Output the (x, y) coordinate of the center of the cell containing the given text.  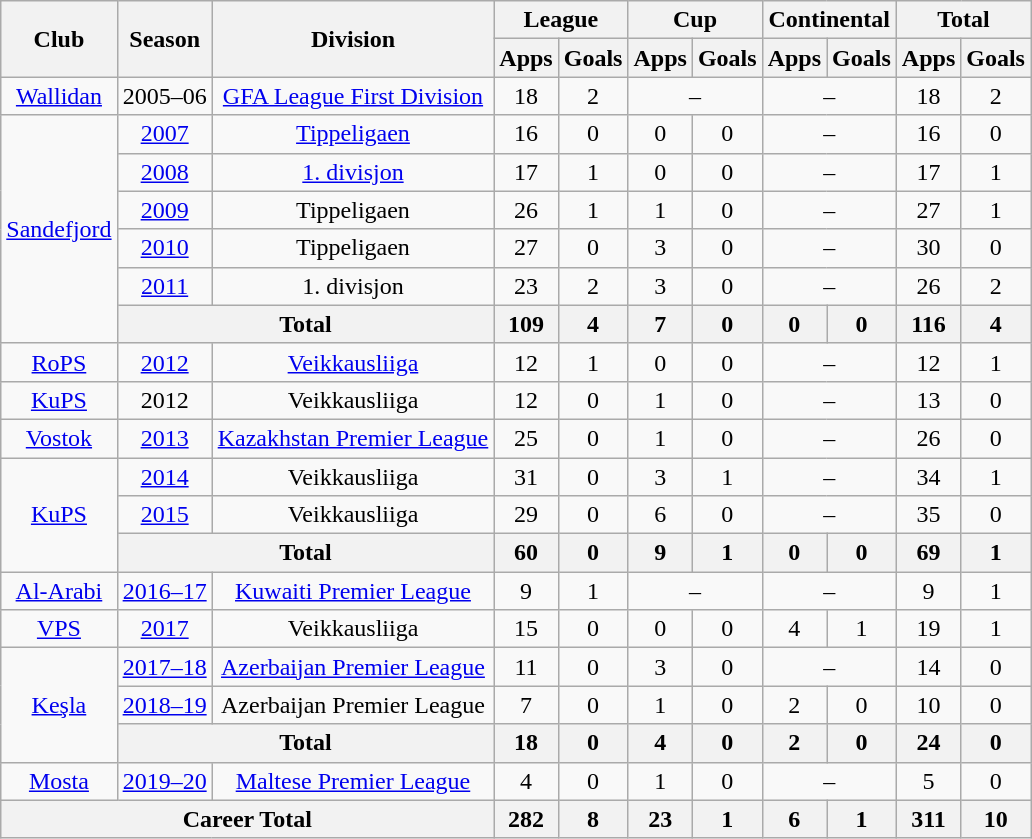
Continental (829, 20)
116 (928, 324)
Vostok (59, 438)
282 (526, 819)
Keşla (59, 705)
19 (928, 629)
11 (526, 667)
311 (928, 819)
2007 (164, 134)
31 (526, 477)
Club (59, 39)
Season (164, 39)
24 (928, 743)
35 (928, 515)
2015 (164, 515)
Wallidan (59, 96)
29 (526, 515)
Maltese Premier League (353, 781)
2010 (164, 248)
2017–18 (164, 667)
Cup (695, 20)
2009 (164, 210)
8 (593, 819)
Al-Arabi (59, 591)
14 (928, 667)
GFA League First Division (353, 96)
5 (928, 781)
13 (928, 400)
League (561, 20)
34 (928, 477)
2011 (164, 286)
60 (526, 553)
109 (526, 324)
Kazakhstan Premier League (353, 438)
RoPS (59, 362)
30 (928, 248)
2005–06 (164, 96)
2019–20 (164, 781)
2016–17 (164, 591)
Kuwaiti Premier League (353, 591)
2014 (164, 477)
25 (526, 438)
2018–19 (164, 705)
Sandefjord (59, 229)
69 (928, 553)
Career Total (248, 819)
2013 (164, 438)
Division (353, 39)
15 (526, 629)
2008 (164, 172)
2017 (164, 629)
Mosta (59, 781)
VPS (59, 629)
